Output the (x, y) coordinate of the center of the cell containing the given text.  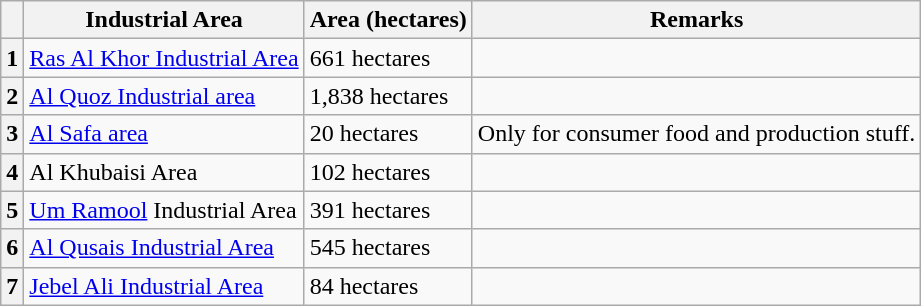
Ras Al Khor Industrial Area (164, 58)
20 hectares (388, 134)
Al Safa area (164, 134)
Al Quoz Industrial area (164, 96)
Um Ramool Industrial Area (164, 210)
1 (12, 58)
102 hectares (388, 172)
Only for consumer food and production stuff. (696, 134)
391 hectares (388, 210)
Industrial Area (164, 20)
3 (12, 134)
Remarks (696, 20)
Area (hectares) (388, 20)
2 (12, 96)
4 (12, 172)
Jebel Ali Industrial Area (164, 286)
5 (12, 210)
545 hectares (388, 248)
7 (12, 286)
Al Khubaisi Area (164, 172)
Al Qusais Industrial Area (164, 248)
6 (12, 248)
1,838 hectares (388, 96)
661 hectares (388, 58)
84 hectares (388, 286)
